Identify which cell holds the provided text, then report its (X, Y) central coordinate. 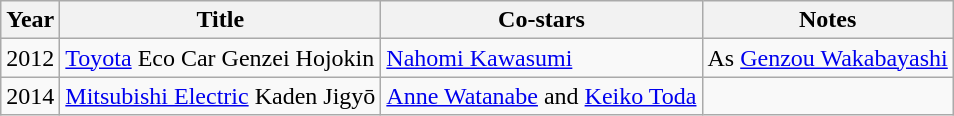
Co-stars (542, 20)
Nahomi Kawasumi (542, 58)
Anne Watanabe and Keiko Toda (542, 96)
2012 (30, 58)
Mitsubishi Electric Kaden Jigyō (220, 96)
Toyota Eco Car Genzei Hojokin (220, 58)
Year (30, 20)
As Genzou Wakabayashi (828, 58)
Notes (828, 20)
Title (220, 20)
2014 (30, 96)
